Provide the (x, y) coordinate of the cell's center where the given text is located.  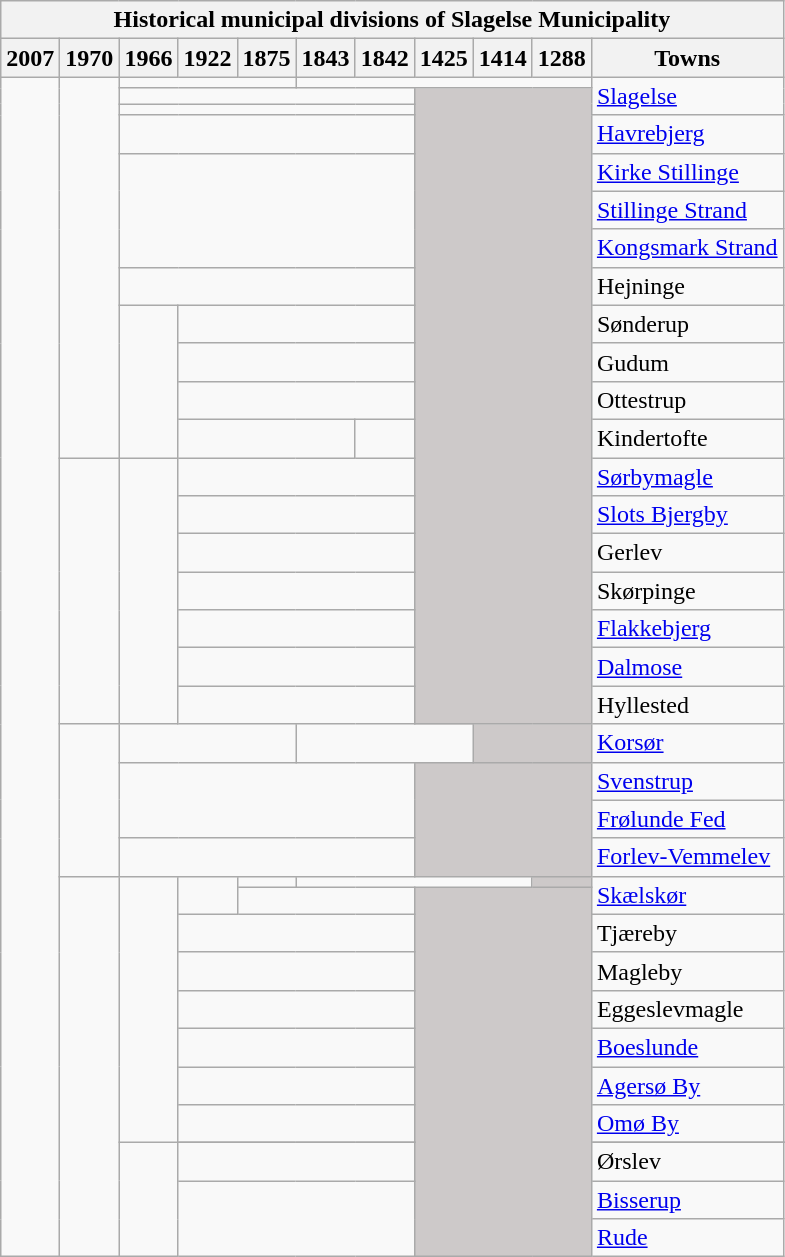
Omø By (687, 1124)
Skørpinge (687, 591)
1843 (326, 58)
Stillinge Strand (687, 210)
Eggeslevmagle (687, 1009)
2007 (30, 58)
Kongsmark Strand (687, 248)
Rude (687, 1238)
1970 (90, 58)
1842 (384, 58)
Gudum (687, 362)
Bisserup (687, 1200)
Slagelse (687, 96)
Korsør (687, 743)
Kindertofte (687, 438)
Hyllested (687, 705)
Forlev-Vemmelev (687, 857)
Skælskør (687, 895)
Tjæreby (687, 933)
Sønderup (687, 324)
1922 (208, 58)
Sørbymagle (687, 477)
1966 (148, 58)
1425 (444, 58)
Gerlev (687, 553)
Ottestrup (687, 400)
1875 (266, 58)
Agersø By (687, 1085)
Kirke Stillinge (687, 172)
Dalmose (687, 667)
Historical municipal divisions of Slagelse Municipality (392, 20)
Ørslev (687, 1162)
Frølunde Fed (687, 819)
1414 (502, 58)
Magleby (687, 971)
Hejninge (687, 286)
1288 (562, 58)
Svenstrup (687, 781)
Boeslunde (687, 1047)
Flakkebjerg (687, 629)
Slots Bjergby (687, 515)
Towns (687, 58)
Havrebjerg (687, 134)
